Search for the cell housing the specified text and yield its [X, Y] center coordinate. 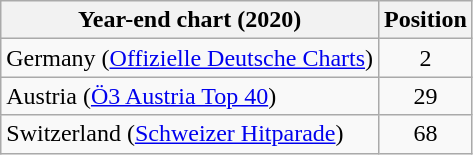
Switzerland (Schweizer Hitparade) [190, 134]
Germany (Offizielle Deutsche Charts) [190, 58]
Position [426, 20]
68 [426, 134]
Year-end chart (2020) [190, 20]
2 [426, 58]
29 [426, 96]
Austria (Ö3 Austria Top 40) [190, 96]
